Locate the cell with the specified text and output its [x, y] center coordinate. 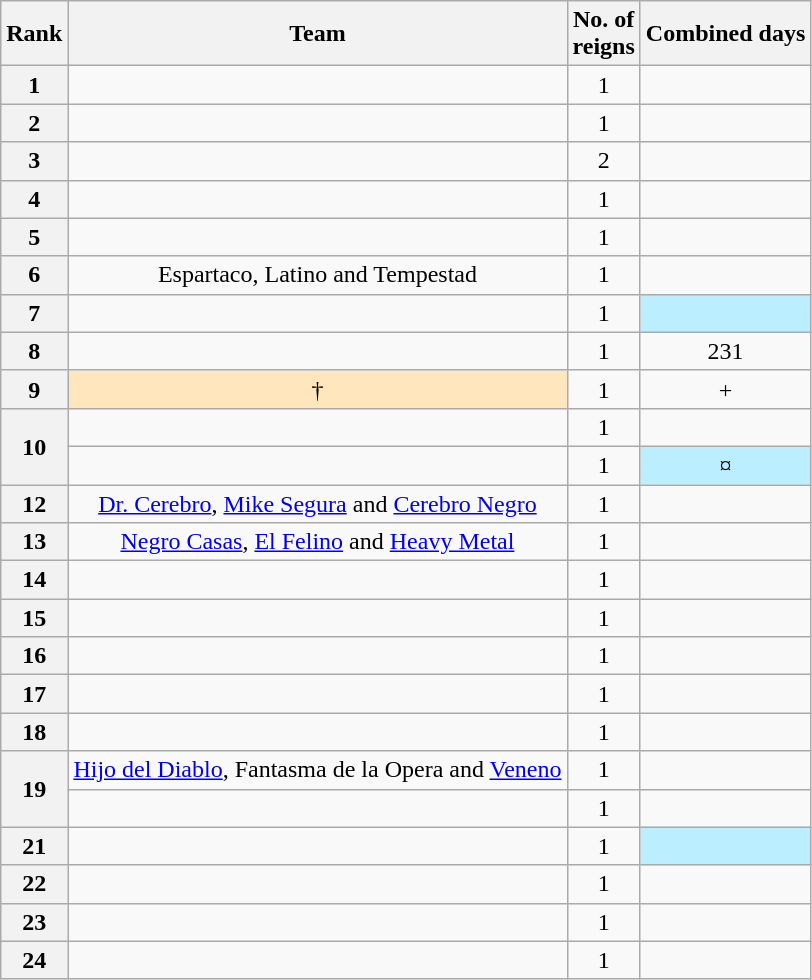
231 [725, 351]
4 [34, 199]
19 [34, 789]
† [318, 389]
6 [34, 275]
23 [34, 922]
7 [34, 313]
12 [34, 503]
10 [34, 446]
21 [34, 846]
Rank [34, 34]
¤ [725, 465]
Team [318, 34]
13 [34, 542]
22 [34, 884]
16 [34, 656]
8 [34, 351]
17 [34, 694]
No. ofreigns [604, 34]
Espartaco, Latino and Tempestad [318, 275]
+ [725, 389]
Negro Casas, El Felino and Heavy Metal [318, 542]
Hijo del Diablo, Fantasma de la Opera and Veneno [318, 770]
Dr. Cerebro, Mike Segura and Cerebro Negro [318, 503]
18 [34, 732]
3 [34, 161]
9 [34, 389]
Combined days [725, 34]
15 [34, 618]
14 [34, 580]
24 [34, 960]
5 [34, 237]
